Determine the [x, y] coordinate at the center of the cell enclosing the given text.  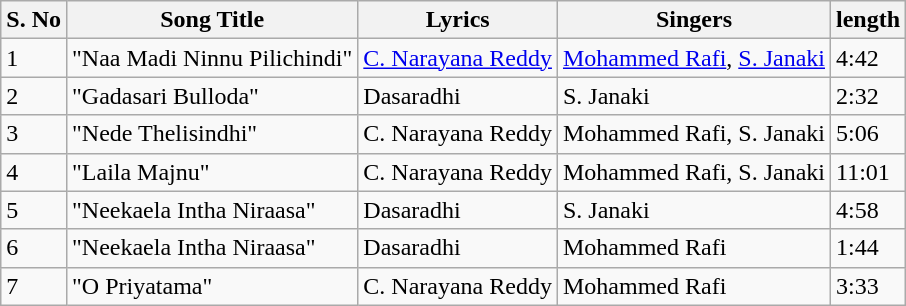
Song Title [212, 20]
"Gadasari Bulloda" [212, 96]
"Naa Madi Ninnu Pilichindi" [212, 58]
6 [34, 248]
4 [34, 172]
7 [34, 286]
5:06 [868, 134]
3:33 [868, 286]
3 [34, 134]
S. No [34, 20]
Singers [694, 20]
1 [34, 58]
2:32 [868, 96]
"Nede Thelisindhi" [212, 134]
"Laila Majnu" [212, 172]
4:58 [868, 210]
4:42 [868, 58]
"O Priyatama" [212, 286]
length [868, 20]
1:44 [868, 248]
Lyrics [458, 20]
2 [34, 96]
5 [34, 210]
11:01 [868, 172]
